Detect which cell encompasses the target text, then output its (X, Y) center coordinate. 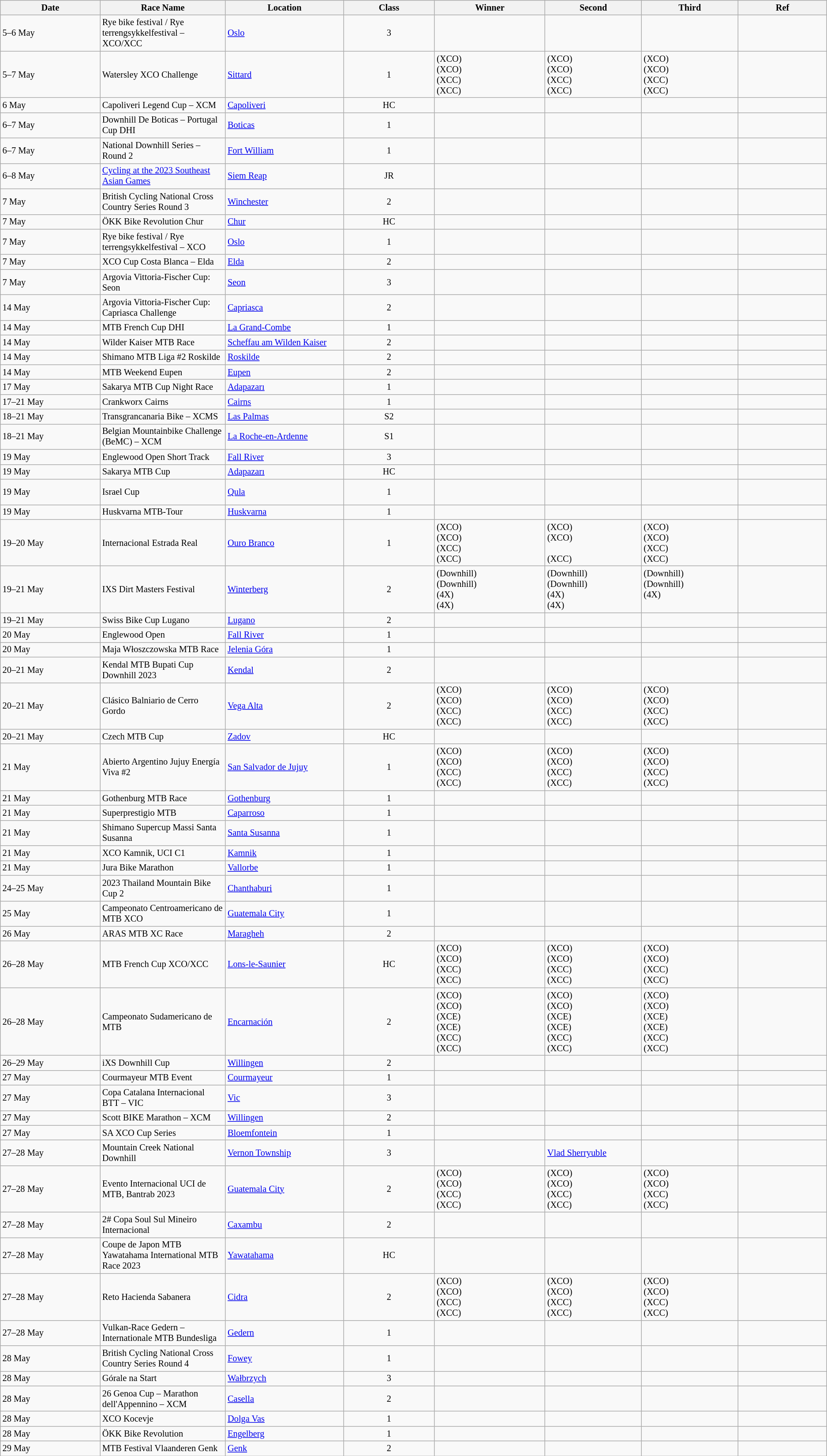
Abierto Argentino Jujuy Energía Viva #2 (163, 767)
Winchester (284, 202)
19–20 May (50, 543)
2023 Thailand Mountain Bike Cup 2 (163, 888)
Kendal MTB Bupati Cup Downhill 2023 (163, 670)
Date (50, 7)
Scheffau am Wilden Kaiser (284, 343)
IXS Dirt Masters Festival (163, 589)
Second (594, 7)
Coupe de Japon MTB Yawatahama International MTB Race 2023 (163, 1255)
Belgian Mountainbike Challenge (BeMC) – XCM (163, 437)
Sittard (284, 75)
Argovia Vittoria-Fischer Cup: Seon (163, 282)
6 May (50, 105)
Wilder Kaiser MTB Race (163, 343)
Superprestigio MTB (163, 813)
Gothenburg MTB Race (163, 798)
6–8 May (50, 176)
(Downhill) (Downhill) (4X) (690, 589)
Lons-le-Saunier (284, 964)
5–6 May (50, 33)
Capriasca (284, 307)
Vega Alta (284, 706)
Chur (284, 222)
National Downhill Series – Round 2 (163, 151)
Copa Catalana Internacional BTT – VIC (163, 1098)
Jelenia Góra (284, 650)
ARAS MTB XC Race (163, 933)
Capoliveri (284, 105)
Boticas (284, 125)
La Roche-en-Ardenne (284, 437)
Third (690, 7)
Shimano Supercup Massi Santa Susanna (163, 833)
Scott BIKE Marathon – XCM (163, 1118)
Transgrancanaria Bike – XCMS (163, 417)
Rye bike festival / Rye terrengsykkelfestival – XCO/XCC (163, 33)
Vlad Sherryuble (594, 1153)
(XCO) (XCO) (XCE) (XCE) (XCC) (XCC) (490, 1022)
Engelberg (284, 1434)
Siem Reap (284, 176)
British Cycling National Cross Country Series Round 3 (163, 202)
Sakarya MTB Cup Night Race (163, 387)
Vulkan-Race Gedern – Internationale MTB Bundesliga (163, 1333)
Race Name (163, 7)
XCO Kocevje (163, 1419)
Evento Internacional UCI de MTB, Bantrab 2023 (163, 1189)
La Grand-Combe (284, 328)
(XCO) (XCO)(XCC)(XCC) (594, 1297)
Cidra (284, 1297)
Courmayeur (284, 1078)
17 May (50, 387)
Internacional Estrada Real (163, 543)
Santa Susanna (284, 833)
Israel Cup (163, 492)
26 Genoa Cup – Marathon dell'Appennino – XCM (163, 1399)
Czech MTB Cup (163, 736)
17–21 May (50, 402)
Roskilde (284, 357)
Górale na Start (163, 1378)
MTB French Cup DHI (163, 328)
Casella (284, 1399)
Englewood Open Short Track (163, 457)
British Cycling National Cross Country Series Round 4 (163, 1358)
25 May (50, 914)
Huskvarna (284, 512)
26–29 May (50, 1063)
5–7 May (50, 75)
S1 (389, 437)
ÖKK Bike Revolution Chur (163, 222)
Capoliveri Legend Cup – XCM (163, 105)
Wałbrzych (284, 1378)
Reto Hacienda Sabanera (163, 1297)
Encarnación (284, 1022)
ÖKK Bike Revolution (163, 1434)
Sakarya MTB Cup (163, 472)
Watersley XCO Challenge (163, 75)
Gedern (284, 1333)
26 May (50, 933)
Location (284, 7)
Ouro Branco (284, 543)
MTB Weekend Eupen (163, 372)
Yawatahama (284, 1255)
Rye bike festival / Rye terrengsykkelfestival – XCO (163, 242)
Fort William (284, 151)
Huskvarna MTB-Tour (163, 512)
Class (389, 7)
Winterberg (284, 589)
Zadov (284, 736)
Bloemfontein (284, 1133)
Ref (782, 7)
Gothenburg (284, 798)
Seon (284, 282)
Las Palmas (284, 417)
S2 (389, 417)
Courmayeur MTB Event (163, 1078)
XCO Kamnik, UCI C1 (163, 853)
29 May (50, 1449)
JR (389, 176)
MTB French Cup XCO/XCC (163, 964)
MTB Festival Vlaanderen Genk (163, 1449)
Cairns (284, 402)
Caparroso (284, 813)
Lugano (284, 620)
(XCO) (XCO) (XCC) (594, 543)
Elda (284, 262)
Maragheh (284, 933)
Clásico Balniario de Cerro Gordo (163, 706)
Jura Bike Marathon (163, 868)
SA XCO Cup Series (163, 1133)
Qula (284, 492)
Crankworx Cairns (163, 402)
XCO Cup Costa Blanca – Elda (163, 262)
Downhill De Boticas – Portugal Cup DHI (163, 125)
iXS Downhill Cup (163, 1063)
24–25 May (50, 888)
Winner (490, 7)
Vallorbe (284, 868)
Campeonato Sudamericano de MTB (163, 1022)
Cycling at the 2023 Southeast Asian Games (163, 176)
Mountain Creek National Downhill (163, 1153)
Campeonato Centroamericano de MTB XCO (163, 914)
Argovia Vittoria-Fischer Cup: Capriasca Challenge (163, 307)
Kamnik (284, 853)
Kendal (284, 670)
Vernon Township (284, 1153)
Eupen (284, 372)
Chanthaburi (284, 888)
Maja Włoszczowska MTB Race (163, 650)
Englewood Open (163, 635)
Shimano MTB Liga #2 Roskilde (163, 357)
2# Copa Soul Sul Mineiro Internacional (163, 1225)
Genk (284, 1449)
Caxambu (284, 1225)
Fowey (284, 1358)
Vic (284, 1098)
San Salvador de Jujuy (284, 767)
Swiss Bike Cup Lugano (163, 620)
Dolga Vas (284, 1419)
